Find where the given text appears and provide that cell's center as (x, y) coordinate. 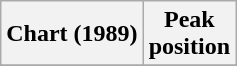
Peakposition (189, 34)
Chart (1989) (72, 34)
